Return (x, y) of the center of cell containing provided text 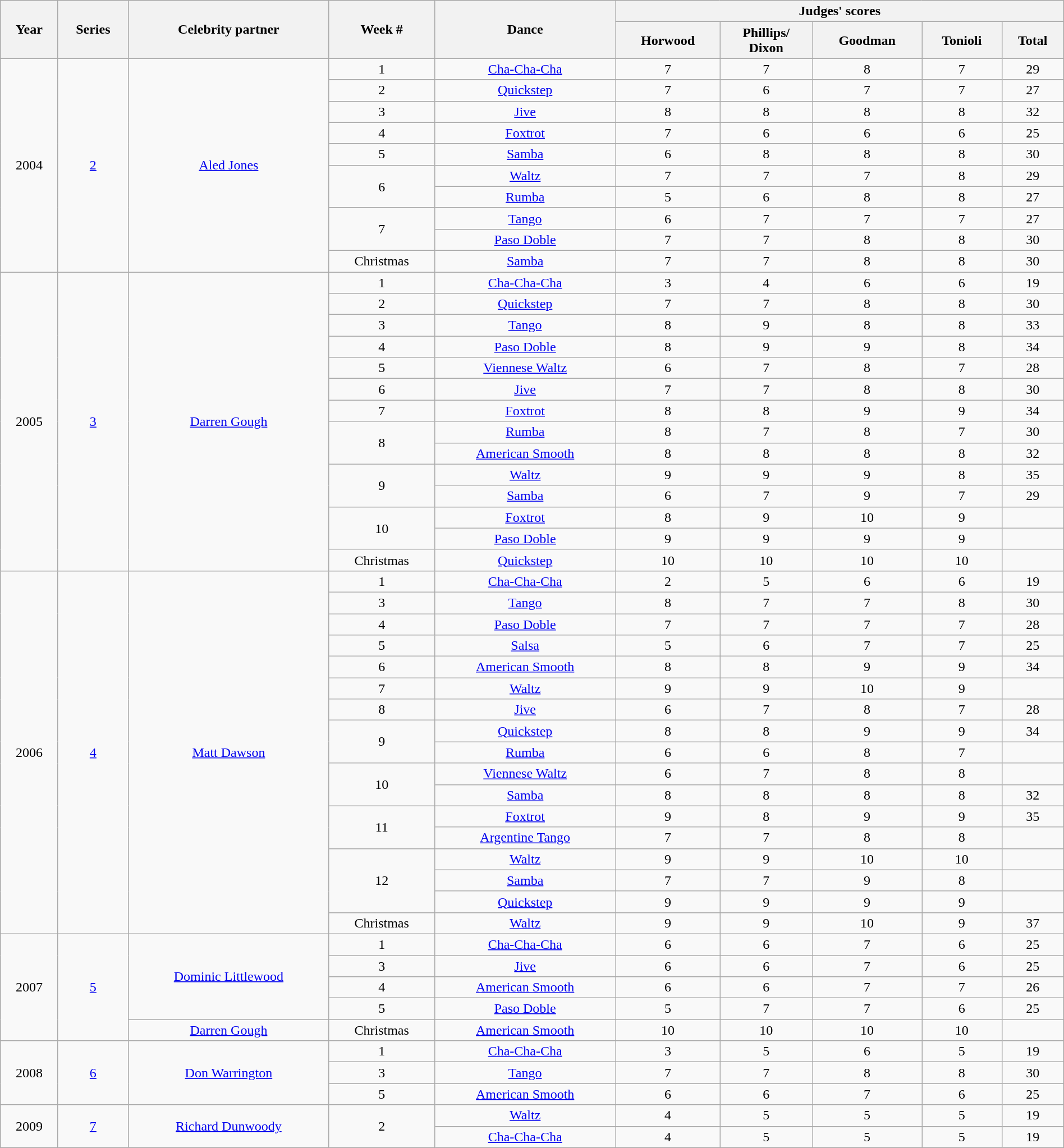
2008 (29, 1073)
Horwood (668, 40)
11 (382, 827)
Total (1033, 40)
2004 (29, 165)
Celebrity partner (229, 29)
Year (29, 29)
Judges' scores (840, 11)
Richard Dunwoody (229, 1126)
2005 (29, 421)
2006 (29, 752)
2009 (29, 1126)
26 (1033, 988)
33 (1033, 325)
Week # (382, 29)
12 (382, 880)
Don Warrington (229, 1073)
Goodman (868, 40)
Series (93, 29)
Matt Dawson (229, 752)
Phillips/Dixon (767, 40)
2007 (29, 987)
Dance (525, 29)
Dominic Littlewood (229, 976)
Argentine Tango (525, 838)
Salsa (525, 646)
Aled Jones (229, 165)
Tonioli (962, 40)
37 (1033, 923)
